Detect which cell encompasses the target text, then output its (x, y) center coordinate. 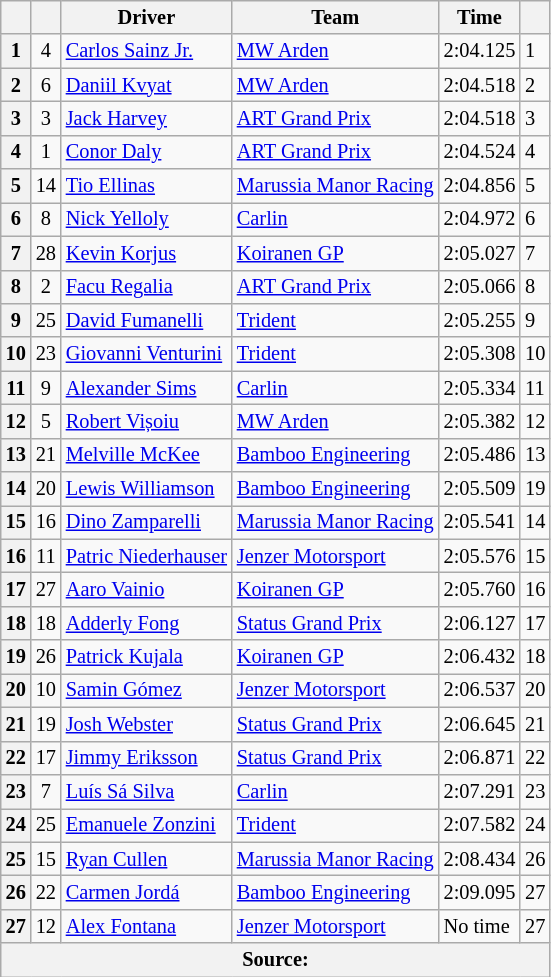
2:06.871 (480, 758)
Jack Harvey (146, 118)
Adderly Fong (146, 623)
Emanuele Zonzini (146, 825)
Source: (276, 960)
2:05.382 (480, 421)
Team (336, 17)
Josh Webster (146, 724)
2:09.095 (480, 892)
2:06.645 (480, 724)
Conor Daly (146, 152)
2:05.541 (480, 522)
Tio Ellinas (146, 186)
Alexander Sims (146, 388)
2:06.127 (480, 623)
No time (480, 926)
Ryan Cullen (146, 859)
2:05.486 (480, 455)
2:04.125 (480, 51)
David Fumanelli (146, 320)
Patrick Kujala (146, 657)
2:06.537 (480, 690)
2:05.066 (480, 287)
Luís Sá Silva (146, 791)
2:05.760 (480, 589)
2:05.576 (480, 556)
2:07.582 (480, 825)
Kevin Korjus (146, 253)
Patric Niederhauser (146, 556)
Dino Zamparelli (146, 522)
2:05.308 (480, 354)
2:06.432 (480, 657)
Melville McKee (146, 455)
Time (480, 17)
2:04.856 (480, 186)
Nick Yelloly (146, 219)
Aaro Vainio (146, 589)
Carmen Jordá (146, 892)
Samin Gómez (146, 690)
2:05.255 (480, 320)
Carlos Sainz Jr. (146, 51)
Daniil Kvyat (146, 85)
Robert Vișoiu (146, 421)
2:07.291 (480, 791)
2:05.334 (480, 388)
2:04.972 (480, 219)
Facu Regalia (146, 287)
2:05.027 (480, 253)
2:04.524 (480, 152)
Giovanni Venturini (146, 354)
2:05.509 (480, 489)
28 (46, 253)
Lewis Williamson (146, 489)
Driver (146, 17)
Alex Fontana (146, 926)
Jimmy Eriksson (146, 758)
2:08.434 (480, 859)
